Scan for the cell matching the given text and deliver its (x, y) coordinate at center. 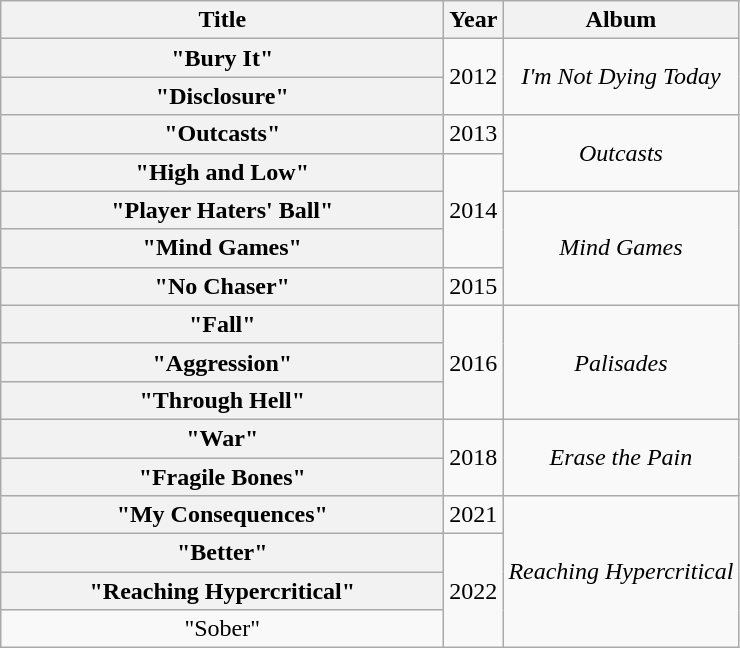
"Fragile Bones" (222, 477)
2015 (474, 286)
Outcasts (621, 153)
"Reaching Hypercritical" (222, 591)
"My Consequences" (222, 515)
"Player Haters' Ball" (222, 210)
2013 (474, 134)
Erase the Pain (621, 457)
"Disclosure" (222, 96)
"Mind Games" (222, 248)
Year (474, 20)
2012 (474, 77)
2018 (474, 457)
Title (222, 20)
Mind Games (621, 248)
"High and Low" (222, 172)
"Better" (222, 553)
"Outcasts" (222, 134)
2021 (474, 515)
"Through Hell" (222, 400)
"No Chaser" (222, 286)
"Bury It" (222, 58)
2016 (474, 362)
Reaching Hypercritical (621, 572)
"Fall" (222, 324)
Palisades (621, 362)
2014 (474, 210)
"Sober" (222, 629)
"War" (222, 438)
"Aggression" (222, 362)
I'm Not Dying Today (621, 77)
Album (621, 20)
2022 (474, 591)
